Return the (X, Y) coordinate for the center point of the cell that contains the specified text.  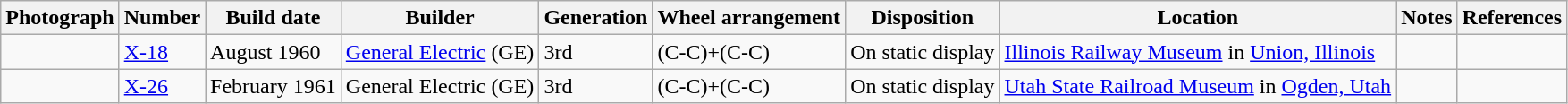
Build date (274, 18)
Notes (1427, 18)
X-26 (162, 86)
Disposition (923, 18)
Number (162, 18)
Location (1198, 18)
February 1961 (274, 86)
Generation (595, 18)
Photograph (60, 18)
Builder (440, 18)
August 1960 (274, 52)
Illinois Railway Museum in Union, Illinois (1198, 52)
X-18 (162, 52)
Utah State Railroad Museum in Ogden, Utah (1198, 86)
Wheel arrangement (749, 18)
References (1513, 18)
